For the text-containing cell, return its midpoint in (x, y) coordinate format. 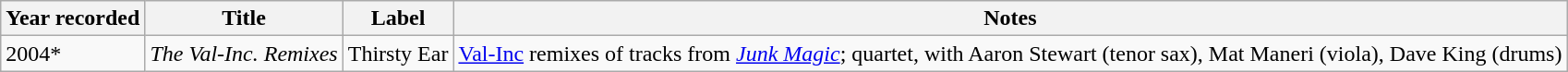
Title (244, 18)
2004* (73, 54)
Label (398, 18)
Year recorded (73, 18)
Val-Inc remixes of tracks from Junk Magic; quartet, with Aaron Stewart (tenor sax), Mat Maneri (viola), Dave King (drums) (1010, 54)
The Val-Inc. Remixes (244, 54)
Notes (1010, 18)
Thirsty Ear (398, 54)
